From the cell containing the given text, extract its center point as (x, y) coordinate. 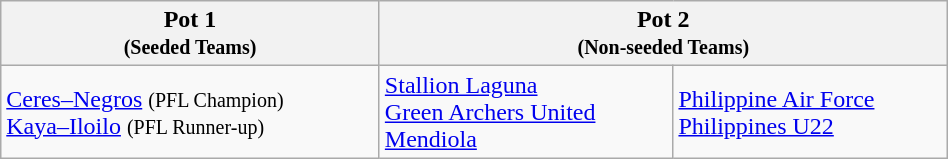
Pot 2(Non-seeded Teams) (663, 34)
Ceres–Negros (PFL Champion)Kaya–Iloilo (PFL Runner-up) (190, 112)
Philippine Air ForcePhilippines U22 (810, 112)
Pot 1(Seeded Teams) (190, 34)
Stallion LagunaGreen Archers UnitedMendiola (526, 112)
